Provide the [x, y] coordinate of the cell's center where the given text is located.  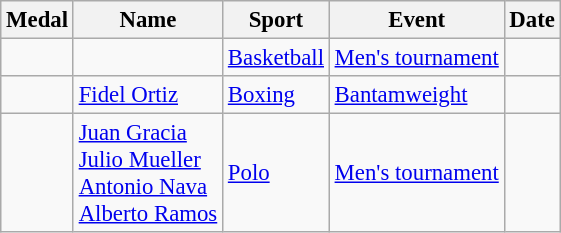
Name [148, 20]
Event [416, 20]
Sport [276, 20]
Polo [276, 174]
Boxing [276, 95]
Date [532, 20]
Fidel Ortiz [148, 95]
Medal [38, 20]
Juan GraciaJulio MuellerAntonio NavaAlberto Ramos [148, 174]
Bantamweight [416, 95]
Basketball [276, 58]
